Capture the cell that displays the provided text and extract its (x, y) central coordinate. 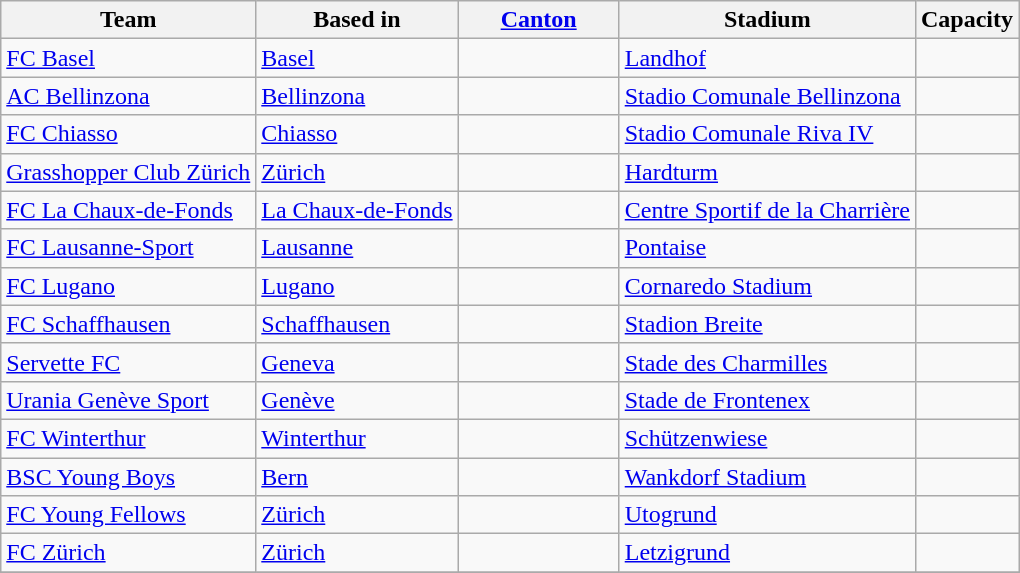
Centre Sportif de la Charrière (767, 210)
Winterthur (357, 438)
Stade des Charmilles (767, 362)
La Chaux-de-Fonds (357, 210)
Servette FC (128, 362)
Stadion Breite (767, 324)
Lugano (357, 286)
Chiasso (357, 134)
FC Chiasso (128, 134)
FC Schaffhausen (128, 324)
Schützenwiese (767, 438)
Basel (357, 58)
Urania Genève Sport (128, 400)
Bellinzona (357, 96)
Stade de Frontenex (767, 400)
Geneva (357, 362)
Letzigrund (767, 553)
FC Winterthur (128, 438)
Cornaredo Stadium (767, 286)
Team (128, 20)
Schaffhausen (357, 324)
Wankdorf Stadium (767, 477)
Stadium (767, 20)
Grasshopper Club Zürich (128, 172)
Genève (357, 400)
FC Lugano (128, 286)
AC Bellinzona (128, 96)
Canton (538, 20)
Bern (357, 477)
FC Young Fellows (128, 515)
Stadio Comunale Bellinzona (767, 96)
FC Zürich (128, 553)
Utogrund (767, 515)
Stadio Comunale Riva IV (767, 134)
FC Lausanne-Sport (128, 248)
Hardturm (767, 172)
Lausanne (357, 248)
FC La Chaux-de-Fonds (128, 210)
Based in (357, 20)
Capacity (966, 20)
BSC Young Boys (128, 477)
Landhof (767, 58)
Pontaise (767, 248)
FC Basel (128, 58)
